Pinpoint the cell where the given text exists, returning its (x, y) midpoint coordinate. 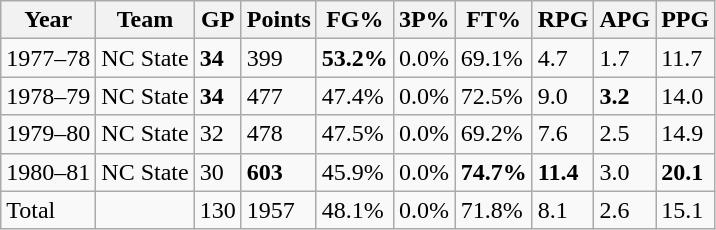
11.7 (686, 58)
69.2% (494, 134)
30 (218, 172)
1.7 (625, 58)
1978–79 (48, 96)
Year (48, 20)
4.7 (563, 58)
603 (278, 172)
72.5% (494, 96)
15.1 (686, 210)
399 (278, 58)
9.0 (563, 96)
32 (218, 134)
APG (625, 20)
FG% (354, 20)
20.1 (686, 172)
47.4% (354, 96)
71.8% (494, 210)
Team (145, 20)
3.2 (625, 96)
47.5% (354, 134)
11.4 (563, 172)
2.6 (625, 210)
130 (218, 210)
3.0 (625, 172)
Points (278, 20)
8.1 (563, 210)
3P% (424, 20)
2.5 (625, 134)
7.6 (563, 134)
74.7% (494, 172)
1979–80 (48, 134)
RPG (563, 20)
Total (48, 210)
69.1% (494, 58)
14.9 (686, 134)
53.2% (354, 58)
GP (218, 20)
FT% (494, 20)
14.0 (686, 96)
477 (278, 96)
45.9% (354, 172)
1957 (278, 210)
478 (278, 134)
1977–78 (48, 58)
1980–81 (48, 172)
PPG (686, 20)
48.1% (354, 210)
